Return the (x, y) coordinate for the center point of the cell that contains the specified text.  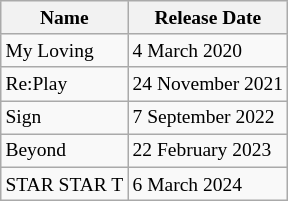
Release Date (208, 18)
Name (64, 18)
24 November 2021 (208, 84)
22 February 2023 (208, 150)
Beyond (64, 150)
4 March 2020 (208, 50)
STAR STAR T (64, 184)
My Loving (64, 50)
Re:Play (64, 84)
6 March 2024 (208, 184)
7 September 2022 (208, 118)
Sign (64, 118)
